Determine the (x, y) coordinate at the center of the cell enclosing the given text.  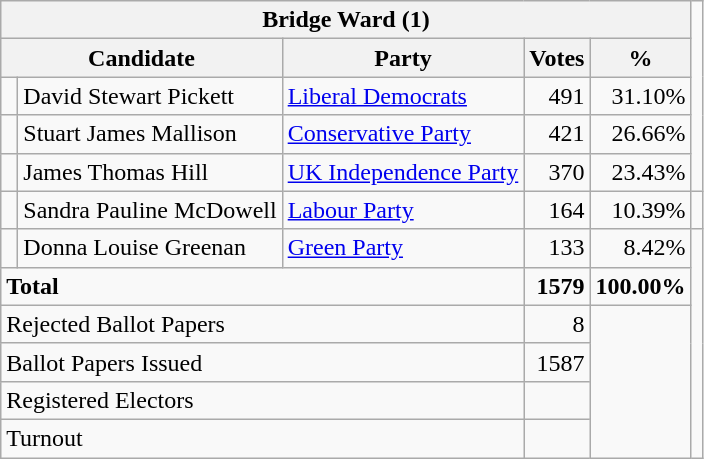
Party (403, 58)
10.39% (640, 210)
% (640, 58)
Green Party (403, 248)
491 (557, 96)
100.00% (640, 286)
Candidate (142, 58)
Bridge Ward (1) (346, 20)
8 (557, 324)
164 (557, 210)
1587 (557, 362)
James Thomas Hill (150, 172)
1579 (557, 286)
Rejected Ballot Papers (262, 324)
Ballot Papers Issued (262, 362)
26.66% (640, 134)
Donna Louise Greenan (150, 248)
23.43% (640, 172)
Votes (557, 58)
Registered Electors (262, 400)
Conservative Party (403, 134)
8.42% (640, 248)
31.10% (640, 96)
Labour Party (403, 210)
UK Independence Party (403, 172)
370 (557, 172)
Sandra Pauline McDowell (150, 210)
Total (262, 286)
David Stewart Pickett (150, 96)
133 (557, 248)
Stuart James Mallison (150, 134)
421 (557, 134)
Turnout (262, 438)
Liberal Democrats (403, 96)
